Determine the [X, Y] coordinate at the center of the cell enclosing the given text.  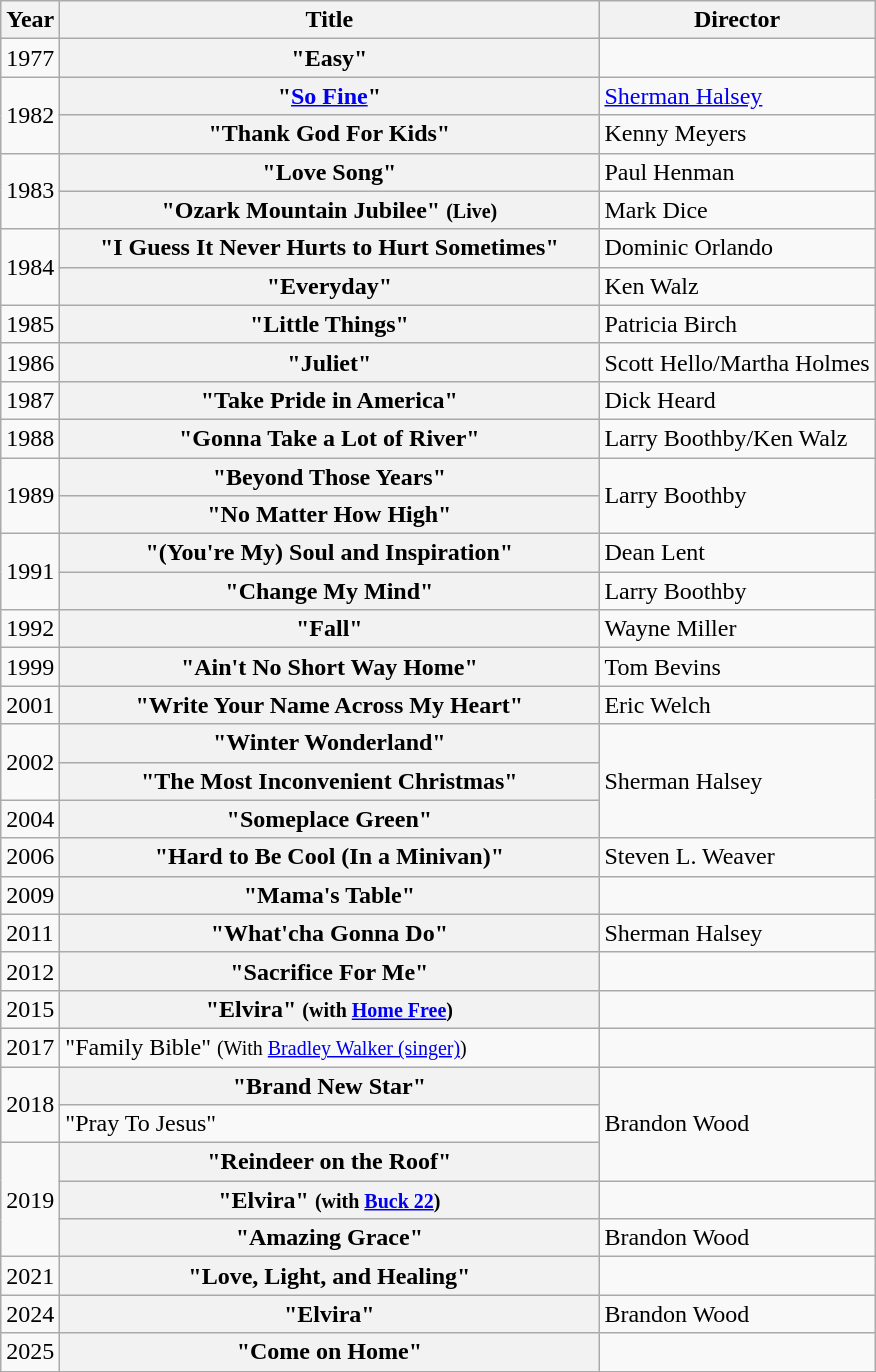
2024 [30, 1314]
"Ozark Mountain Jubilee" (Live) [330, 210]
"Amazing Grace" [330, 1238]
"So Fine" [330, 96]
2006 [30, 857]
1988 [30, 438]
2002 [30, 762]
"Elvira" (with Buck 22) [330, 1200]
2019 [30, 1200]
Scott Hello/Martha Holmes [737, 362]
"Juliet" [330, 362]
1984 [30, 267]
"Hard to Be Cool (In a Minivan)" [330, 857]
"Pray To Jesus" [330, 1124]
1983 [30, 191]
Year [30, 20]
"No Matter How High" [330, 515]
Eric Welch [737, 705]
2018 [30, 1104]
1991 [30, 572]
"Elvira" [330, 1314]
"Love Song" [330, 172]
2017 [30, 1047]
Steven L. Weaver [737, 857]
"Ain't No Short Way Home" [330, 667]
2009 [30, 895]
"Change My Mind" [330, 591]
2015 [30, 1009]
"Everyday" [330, 286]
"Beyond Those Years" [330, 477]
Title [330, 20]
"Family Bible" (With Bradley Walker (singer)) [330, 1047]
Ken Walz [737, 286]
Tom Bevins [737, 667]
Director [737, 20]
"Brand New Star" [330, 1085]
2025 [30, 1352]
"Little Things" [330, 324]
2011 [30, 933]
Paul Henman [737, 172]
Kenny Meyers [737, 134]
"Gonna Take a Lot of River" [330, 438]
2021 [30, 1276]
"(You're My) Soul and Inspiration" [330, 553]
2004 [30, 819]
"Elvira" (with Home Free) [330, 1009]
Patricia Birch [737, 324]
1986 [30, 362]
"Take Pride in America" [330, 400]
Mark Dice [737, 210]
"Write Your Name Across My Heart" [330, 705]
"Mama's Table" [330, 895]
Dean Lent [737, 553]
"Reindeer on the Roof" [330, 1162]
1989 [30, 496]
1992 [30, 629]
1999 [30, 667]
"Love, Light, and Healing" [330, 1276]
2001 [30, 705]
"I Guess It Never Hurts to Hurt Sometimes" [330, 248]
Dick Heard [737, 400]
"The Most Inconvenient Christmas" [330, 781]
"Sacrifice For Me" [330, 971]
Larry Boothby/Ken Walz [737, 438]
1982 [30, 115]
"Thank God For Kids" [330, 134]
"Come on Home" [330, 1352]
"Someplace Green" [330, 819]
Dominic Orlando [737, 248]
2012 [30, 971]
"Easy" [330, 58]
1977 [30, 58]
Wayne Miller [737, 629]
1985 [30, 324]
"Fall" [330, 629]
"Winter Wonderland" [330, 743]
"What'cha Gonna Do" [330, 933]
1987 [30, 400]
